Search for the cell housing the specified text and yield its (X, Y) center coordinate. 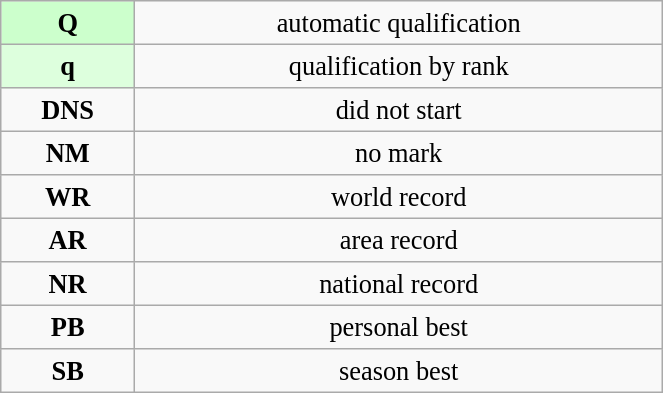
world record (399, 197)
NR (68, 284)
did not start (399, 109)
q (68, 66)
area record (399, 240)
SB (68, 371)
NM (68, 153)
qualification by rank (399, 66)
AR (68, 240)
WR (68, 197)
Q (68, 22)
season best (399, 371)
DNS (68, 109)
national record (399, 284)
automatic qualification (399, 22)
PB (68, 327)
personal best (399, 327)
no mark (399, 153)
